Find where the given text appears and provide that cell's center as [X, Y] coordinate. 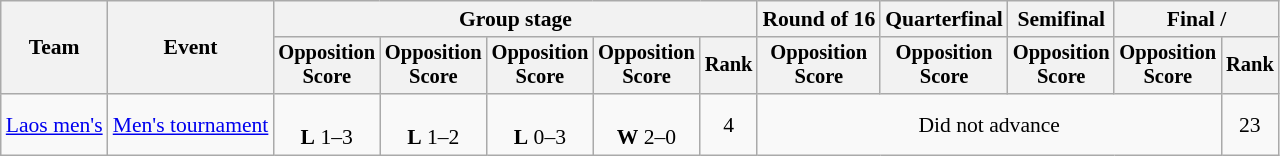
L 1–2 [434, 124]
W 2–0 [646, 124]
L 1–3 [326, 124]
Event [191, 48]
Round of 16 [818, 19]
L 0–3 [540, 124]
Team [54, 48]
Quarterfinal [944, 19]
Final / [1196, 19]
4 [729, 124]
23 [1250, 124]
Group stage [515, 19]
Did not advance [989, 124]
Men's tournament [191, 124]
Laos men's [54, 124]
Semifinal [1062, 19]
